Determine the [x, y] coordinate at the center of the cell enclosing the given text.  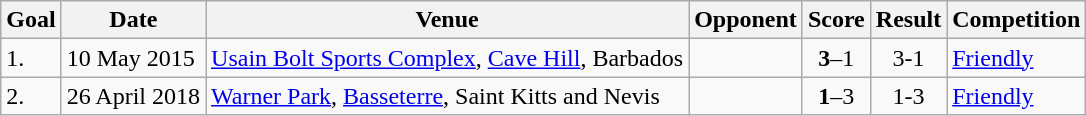
3-1 [908, 58]
2. [31, 96]
26 April 2018 [133, 96]
Venue [448, 20]
1-3 [908, 96]
Goal [31, 20]
Usain Bolt Sports Complex, Cave Hill, Barbados [448, 58]
10 May 2015 [133, 58]
1. [31, 58]
Competition [1016, 20]
Result [908, 20]
1–3 [836, 96]
3–1 [836, 58]
Warner Park, Basseterre, Saint Kitts and Nevis [448, 96]
Opponent [746, 20]
Score [836, 20]
Date [133, 20]
